Determine the (X, Y) coordinate at the center of the cell enclosing the given text.  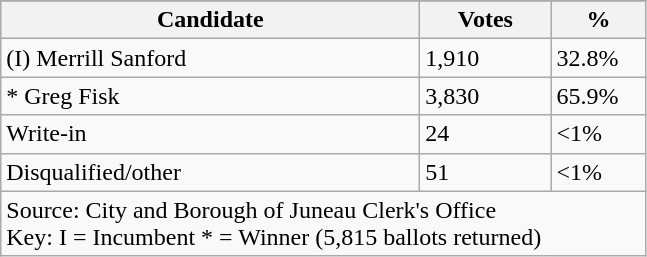
Candidate (210, 20)
1,910 (486, 58)
24 (486, 134)
51 (486, 172)
* Greg Fisk (210, 96)
32.8% (598, 58)
65.9% (598, 96)
(I) Merrill Sanford (210, 58)
Votes (486, 20)
Write-in (210, 134)
Disqualified/other (210, 172)
% (598, 20)
3,830 (486, 96)
Source: City and Borough of Juneau Clerk's Office Key: I = Incumbent * = Winner (5,815 ballots returned) (324, 224)
